Identify which cell holds the provided text, then report its [X, Y] central coordinate. 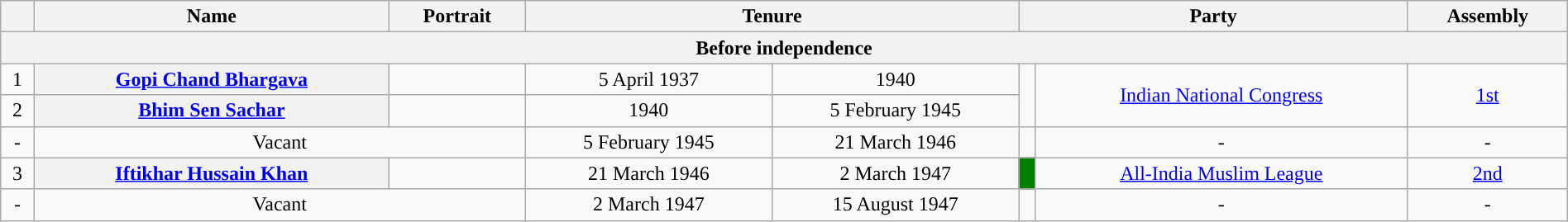
Gopi Chand Bhargava [212, 79]
3 [18, 173]
Before independence [784, 48]
Name [212, 17]
2 [18, 111]
2nd [1487, 173]
Tenure [772, 17]
1 [18, 79]
Indian National Congress [1221, 95]
1st [1487, 95]
Iftikhar Hussain Khan [212, 173]
Party [1213, 17]
5 April 1937 [648, 79]
Bhim Sen Sachar [212, 111]
All-India Muslim League [1221, 173]
Assembly [1487, 17]
15 August 1947 [896, 205]
Portrait [457, 17]
